Determine the (X, Y) coordinate at the center of the cell enclosing the given text.  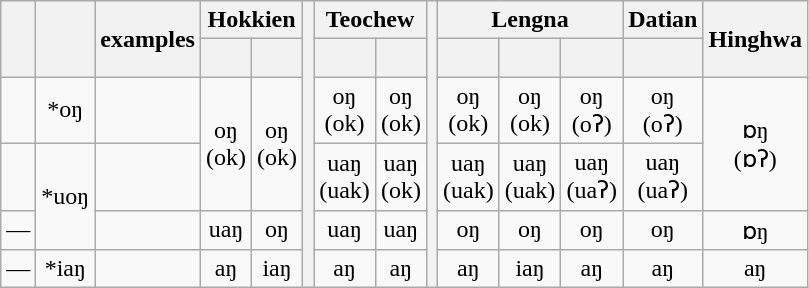
*iaŋ (66, 269)
Hokkien (251, 20)
*oŋ (66, 110)
ɒŋ (755, 230)
examples (148, 39)
Lengna (530, 20)
Teochew (370, 20)
uaŋ(ok) (400, 176)
*uoŋ (66, 196)
Datian (663, 20)
Hinghwa (755, 39)
ɒŋ(ɒʔ) (755, 144)
